Output the (x, y) coordinate of the center of the cell containing the given text.  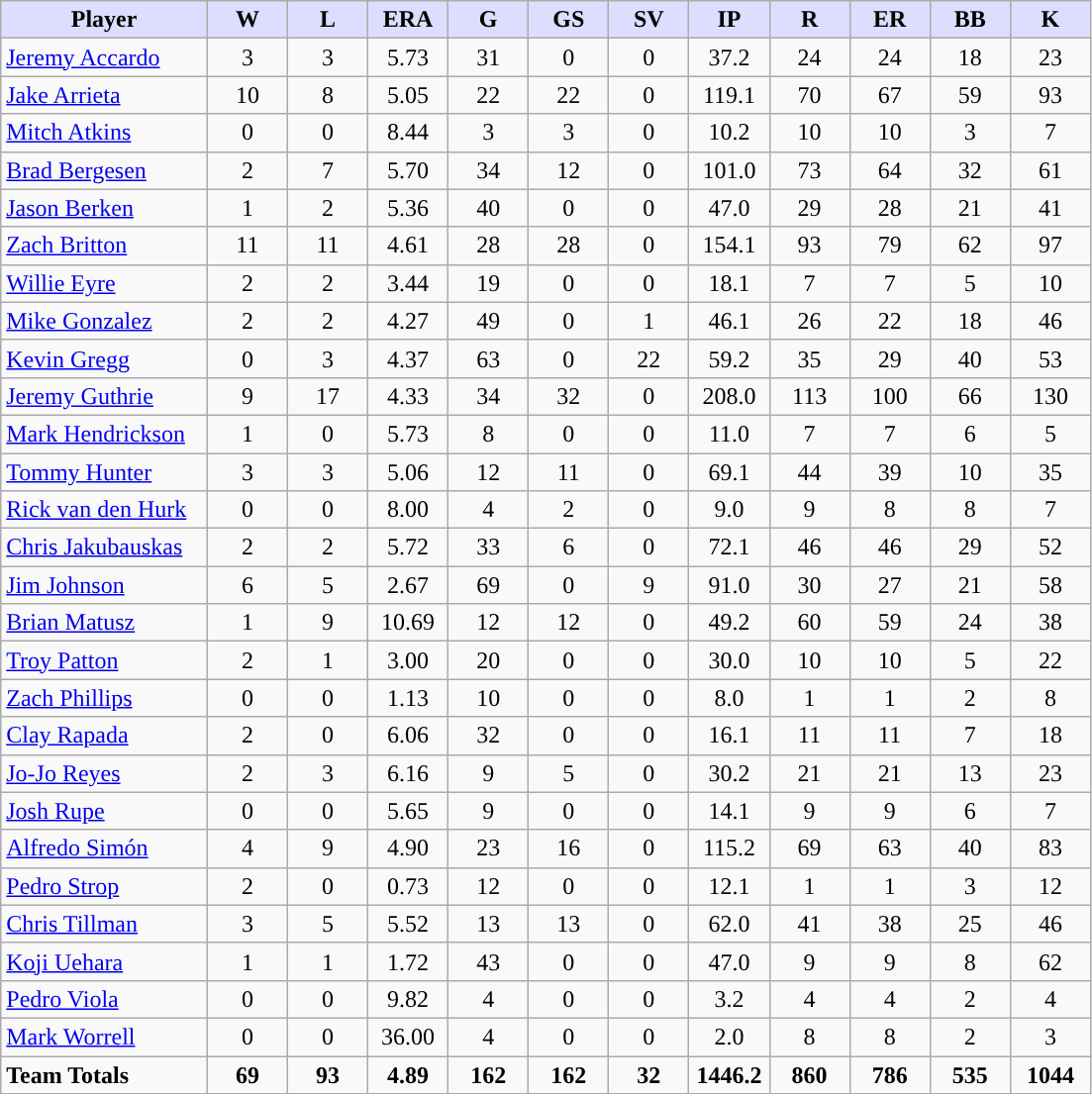
Chris Jakubauskas (105, 547)
Jim Johnson (105, 585)
ERA (408, 20)
GS (568, 20)
5.72 (408, 547)
10.2 (729, 133)
70 (810, 95)
16 (568, 848)
8.00 (408, 510)
5.70 (408, 170)
4.89 (408, 1074)
5.52 (408, 924)
43 (489, 961)
5.05 (408, 95)
2.0 (729, 1037)
208.0 (729, 396)
9.0 (729, 510)
Team Totals (105, 1074)
1.13 (408, 698)
39 (889, 472)
Troy Patton (105, 660)
27 (889, 585)
60 (810, 623)
17 (327, 396)
L (327, 20)
19 (489, 283)
Jo-Jo Reyes (105, 773)
1044 (1049, 1074)
R (810, 20)
61 (1049, 170)
10.69 (408, 623)
5.65 (408, 811)
W (248, 20)
9.82 (408, 999)
97 (1049, 246)
46.1 (729, 321)
Clay Rapada (105, 736)
Chris Tillman (105, 924)
58 (1049, 585)
20 (489, 660)
Josh Rupe (105, 811)
30.2 (729, 773)
101.0 (729, 170)
Pedro Viola (105, 999)
Pedro Strop (105, 886)
Player (105, 20)
Zach Britton (105, 246)
36.00 (408, 1037)
Kevin Gregg (105, 358)
64 (889, 170)
Jeremy Guthrie (105, 396)
91.0 (729, 585)
49.2 (729, 623)
30.0 (729, 660)
5.36 (408, 208)
Koji Uehara (105, 961)
44 (810, 472)
Rick van den Hurk (105, 510)
83 (1049, 848)
3.44 (408, 283)
Brad Bergesen (105, 170)
115.2 (729, 848)
786 (889, 1074)
154.1 (729, 246)
73 (810, 170)
1446.2 (729, 1074)
Mark Hendrickson (105, 434)
11.0 (729, 434)
6.06 (408, 736)
16.1 (729, 736)
4.37 (408, 358)
25 (970, 924)
Mike Gonzalez (105, 321)
Jake Arrieta (105, 95)
49 (489, 321)
Mark Worrell (105, 1037)
Mitch Atkins (105, 133)
4.27 (408, 321)
Jeremy Accardo (105, 57)
Zach Phillips (105, 698)
33 (489, 547)
119.1 (729, 95)
8.44 (408, 133)
Brian Matusz (105, 623)
3.00 (408, 660)
Jason Berken (105, 208)
IP (729, 20)
5.06 (408, 472)
6.16 (408, 773)
8.0 (729, 698)
14.1 (729, 811)
53 (1049, 358)
860 (810, 1074)
18.1 (729, 283)
3.2 (729, 999)
SV (649, 20)
1.72 (408, 961)
79 (889, 246)
2.67 (408, 585)
12.1 (729, 886)
37.2 (729, 57)
G (489, 20)
4.33 (408, 396)
Tommy Hunter (105, 472)
0.73 (408, 886)
62.0 (729, 924)
59.2 (729, 358)
ER (889, 20)
31 (489, 57)
535 (970, 1074)
30 (810, 585)
K (1049, 20)
69.1 (729, 472)
4.90 (408, 848)
100 (889, 396)
4.61 (408, 246)
66 (970, 396)
26 (810, 321)
52 (1049, 547)
BB (970, 20)
72.1 (729, 547)
113 (810, 396)
Alfredo Simón (105, 848)
67 (889, 95)
130 (1049, 396)
Willie Eyre (105, 283)
